Identify which cell holds the provided text, then report its [X, Y] central coordinate. 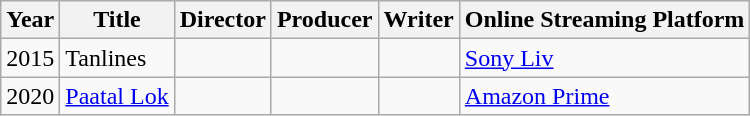
2020 [30, 96]
2015 [30, 58]
Director [222, 20]
Title [117, 20]
Online Streaming Platform [604, 20]
Year [30, 20]
Tanlines [117, 58]
Sony Liv [604, 58]
Writer [418, 20]
Amazon Prime [604, 96]
Paatal Lok [117, 96]
Producer [324, 20]
